Provide the (X, Y) coordinate of the cell's center where the given text is located.  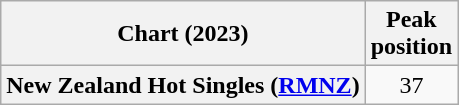
New Zealand Hot Singles (RMNZ) (183, 85)
37 (411, 85)
Chart (2023) (183, 34)
Peakposition (411, 34)
